Extract the (X, Y) coordinate from the center of the cell holding the provided text.  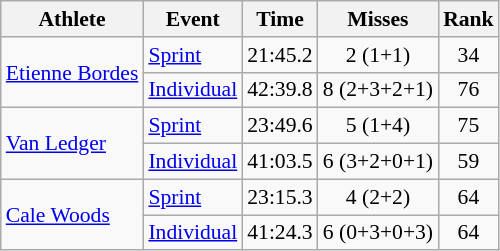
Rank (468, 19)
21:45.2 (280, 55)
23:49.6 (280, 126)
23:15.3 (280, 197)
75 (468, 126)
Misses (378, 19)
Van Ledger (72, 144)
Athlete (72, 19)
34 (468, 55)
6 (0+3+0+3) (378, 233)
41:03.5 (280, 162)
8 (2+3+2+1) (378, 90)
Event (192, 19)
59 (468, 162)
42:39.8 (280, 90)
2 (1+1) (378, 55)
Etienne Bordes (72, 72)
76 (468, 90)
41:24.3 (280, 233)
4 (2+2) (378, 197)
Time (280, 19)
Cale Woods (72, 214)
5 (1+4) (378, 126)
6 (3+2+0+1) (378, 162)
